Output the (x, y) coordinate of the center of the cell containing the given text.  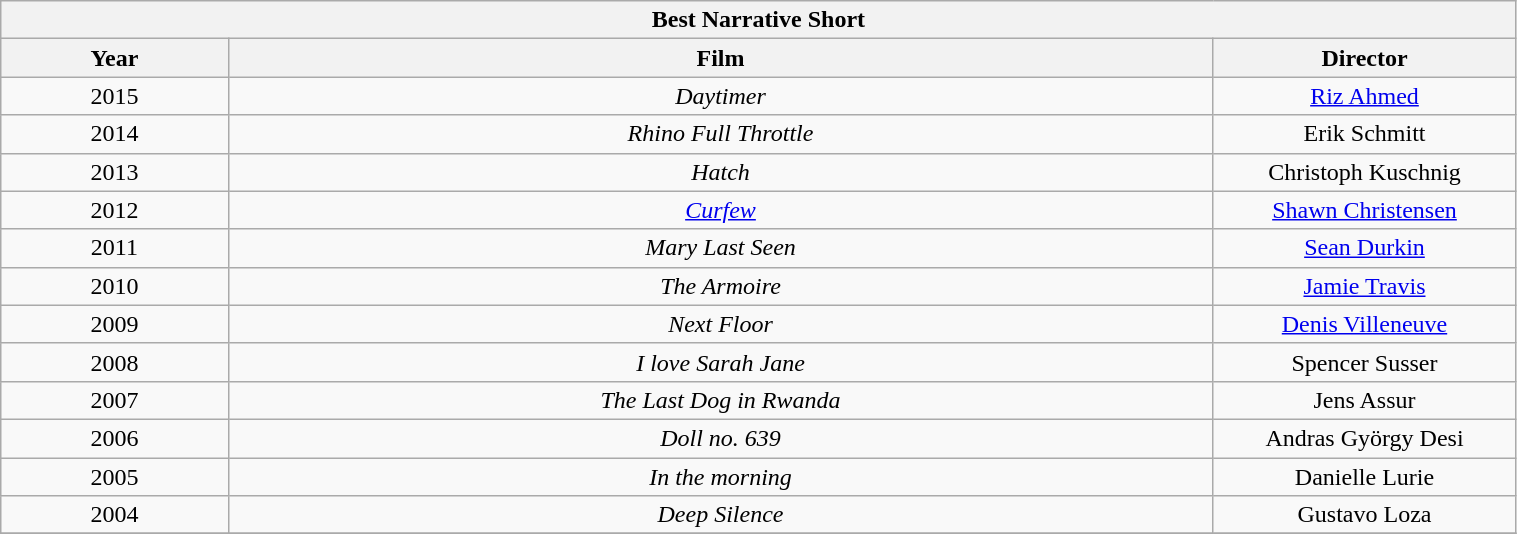
The Armoire (720, 286)
Hatch (720, 172)
Year (114, 58)
2007 (114, 400)
Christoph Kuschnig (1364, 172)
Riz Ahmed (1364, 96)
Sean Durkin (1364, 248)
2011 (114, 248)
2004 (114, 515)
Deep Silence (720, 515)
Mary Last Seen (720, 248)
Andras György Desi (1364, 438)
2015 (114, 96)
Denis Villeneuve (1364, 324)
Daytimer (720, 96)
Jamie Travis (1364, 286)
2005 (114, 477)
The Last Dog in Rwanda (720, 400)
2010 (114, 286)
Jens Assur (1364, 400)
Danielle Lurie (1364, 477)
Director (1364, 58)
2008 (114, 362)
Curfew (720, 210)
2006 (114, 438)
Gustavo Loza (1364, 515)
In the morning (720, 477)
Erik Schmitt (1364, 134)
Film (720, 58)
Next Floor (720, 324)
2014 (114, 134)
Spencer Susser (1364, 362)
Rhino Full Throttle (720, 134)
Doll no. 639 (720, 438)
I love Sarah Jane (720, 362)
2009 (114, 324)
Shawn Christensen (1364, 210)
2012 (114, 210)
2013 (114, 172)
Best Narrative Short (758, 20)
